Identify which cell holds the provided text, then report its (x, y) central coordinate. 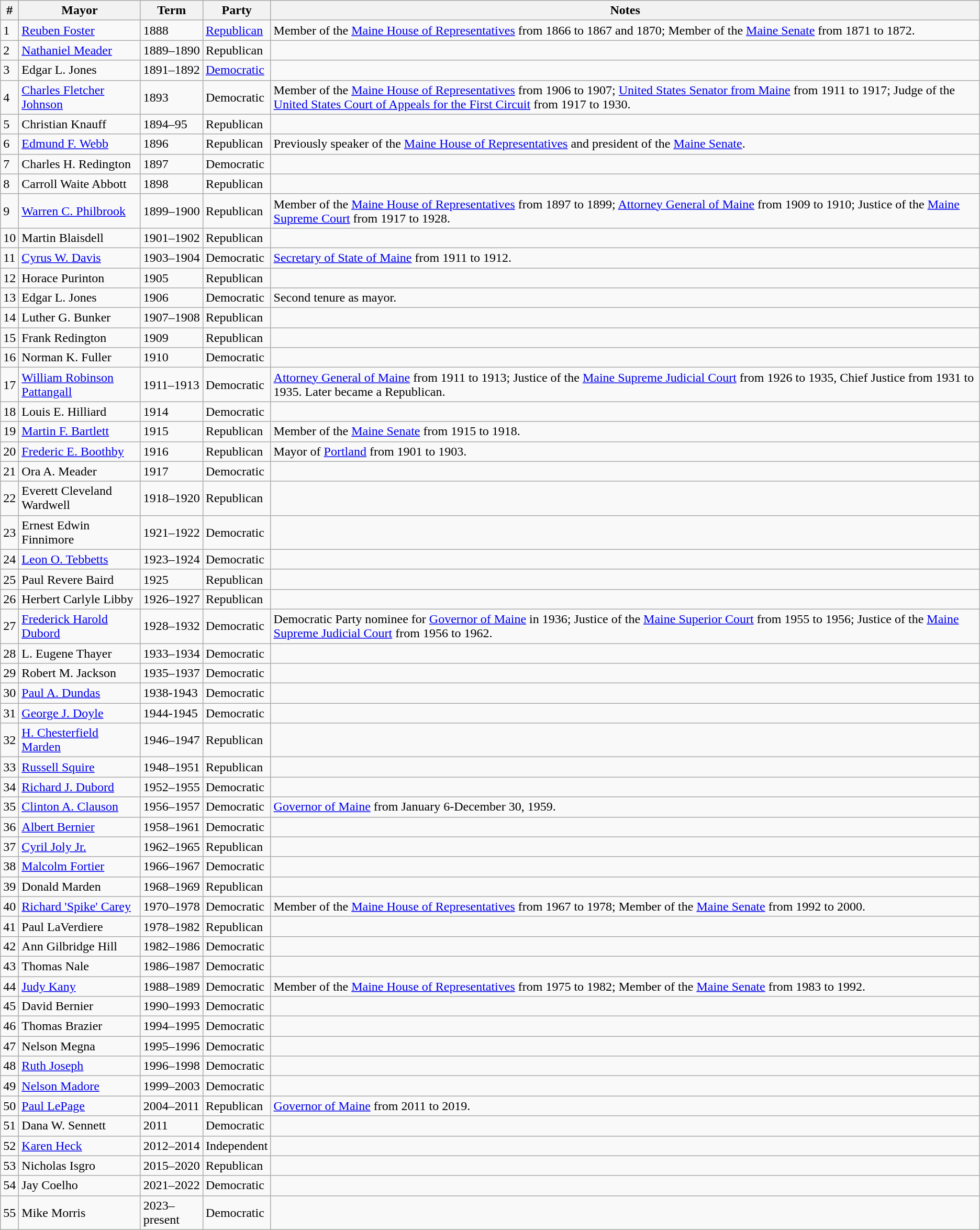
10 (9, 238)
Independent (237, 1146)
37 (9, 847)
Member of the Maine House of Representatives from 1967 to 1978; Member of the Maine Senate from 1992 to 2000. (625, 906)
Cyril Joly Jr. (80, 847)
Secretary of State of Maine from 1911 to 1912. (625, 258)
Herbert Carlyle Libby (80, 599)
Ernest Edwin Finnimore (80, 532)
1952–1955 (172, 787)
38 (9, 867)
27 (9, 626)
34 (9, 787)
Cyrus W. Davis (80, 258)
53 (9, 1166)
1898 (172, 184)
2 (9, 50)
1990–1993 (172, 1006)
Dana W. Sennett (80, 1126)
33 (9, 767)
1916 (172, 451)
Paul LaVerdiere (80, 926)
1944-1945 (172, 713)
42 (9, 946)
George J. Doyle (80, 713)
Previously speaker of the Maine House of Representatives and president of the Maine Senate. (625, 144)
Thomas Nale (80, 966)
1903–1904 (172, 258)
22 (9, 498)
1889–1890 (172, 50)
23 (9, 532)
1938-1943 (172, 693)
Nicholas Isgro (80, 1166)
1893 (172, 97)
13 (9, 298)
Albert Bernier (80, 827)
19 (9, 431)
9 (9, 210)
Horace Purinton (80, 278)
Member of the Maine House of Representatives from 1975 to 1982; Member of the Maine Senate from 1983 to 1992. (625, 986)
49 (9, 1086)
1897 (172, 164)
52 (9, 1146)
1935–1937 (172, 673)
7 (9, 164)
1899–1900 (172, 210)
55 (9, 1213)
Paul Revere Baird (80, 579)
Paul LePage (80, 1106)
39 (9, 887)
1988–1989 (172, 986)
Karen Heck (80, 1146)
1888 (172, 30)
40 (9, 906)
1910 (172, 358)
Term (172, 10)
1970–1978 (172, 906)
L. Eugene Thayer (80, 653)
Charles Fletcher Johnson (80, 97)
Richard J. Dubord (80, 787)
26 (9, 599)
46 (9, 1026)
Charles H. Redington (80, 164)
Malcolm Fortier (80, 867)
Frank Redington (80, 338)
1911–1913 (172, 384)
Member of the Maine House of Representatives from 1866 to 1867 and 1870; Member of the Maine Senate from 1871 to 1872. (625, 30)
Mike Morris (80, 1213)
1986–1987 (172, 966)
28 (9, 653)
1905 (172, 278)
30 (9, 693)
1901–1902 (172, 238)
35 (9, 807)
4 (9, 97)
# (9, 10)
Martin Blaisdell (80, 238)
David Bernier (80, 1006)
3 (9, 70)
1906 (172, 298)
Frederick Harold Dubord (80, 626)
17 (9, 384)
41 (9, 926)
Carroll Waite Abbott (80, 184)
William Robinson Pattangall (80, 384)
1948–1951 (172, 767)
21 (9, 471)
Luther G. Bunker (80, 318)
Paul A. Dundas (80, 693)
Governor of Maine from January 6-December 30, 1959. (625, 807)
11 (9, 258)
Donald Marden (80, 887)
1921–1922 (172, 532)
20 (9, 451)
Jay Coelho (80, 1185)
1962–1965 (172, 847)
2021–2022 (172, 1185)
1917 (172, 471)
Richard 'Spike' Carey (80, 906)
2015–2020 (172, 1166)
1946–1947 (172, 740)
1925 (172, 579)
2011 (172, 1126)
Party (237, 10)
Governor of Maine from 2011 to 2019. (625, 1106)
2004–2011 (172, 1106)
Leon O. Tebbetts (80, 559)
1968–1969 (172, 887)
Ann Gilbridge Hill (80, 946)
Second tenure as mayor. (625, 298)
1907–1908 (172, 318)
18 (9, 412)
1891–1892 (172, 70)
24 (9, 559)
Russell Squire (80, 767)
2023–present (172, 1213)
45 (9, 1006)
Notes (625, 10)
Clinton A. Clauson (80, 807)
1 (9, 30)
1914 (172, 412)
Nelson Madore (80, 1086)
Everett Cleveland Wardwell (80, 498)
1894–95 (172, 124)
1966–1967 (172, 867)
Louis E. Hilliard (80, 412)
1896 (172, 144)
8 (9, 184)
1958–1961 (172, 827)
25 (9, 579)
1996–1998 (172, 1066)
Judy Kany (80, 986)
43 (9, 966)
2012–2014 (172, 1146)
32 (9, 740)
5 (9, 124)
16 (9, 358)
6 (9, 144)
Mayor (80, 10)
36 (9, 827)
Thomas Brazier (80, 1026)
1909 (172, 338)
Member of the Maine Senate from 1915 to 1918. (625, 431)
1926–1927 (172, 599)
H. Chesterfield Marden (80, 740)
Christian Knauff (80, 124)
1928–1932 (172, 626)
Mayor of Portland from 1901 to 1903. (625, 451)
51 (9, 1126)
1918–1920 (172, 498)
1923–1924 (172, 559)
1933–1934 (172, 653)
1995–1996 (172, 1046)
Nathaniel Meader (80, 50)
Ruth Joseph (80, 1066)
Robert M. Jackson (80, 673)
12 (9, 278)
Frederic E. Boothby (80, 451)
44 (9, 986)
Warren C. Philbrook (80, 210)
1978–1982 (172, 926)
15 (9, 338)
1982–1986 (172, 946)
54 (9, 1185)
14 (9, 318)
31 (9, 713)
Reuben Foster (80, 30)
47 (9, 1046)
Ora A. Meader (80, 471)
Edmund F. Webb (80, 144)
Norman K. Fuller (80, 358)
1999–2003 (172, 1086)
1994–1995 (172, 1026)
Nelson Megna (80, 1046)
29 (9, 673)
50 (9, 1106)
1956–1957 (172, 807)
48 (9, 1066)
1915 (172, 431)
Martin F. Bartlett (80, 431)
